Pinpoint the cell where the given text exists, returning its (x, y) midpoint coordinate. 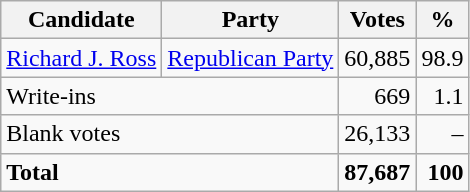
60,885 (378, 58)
669 (378, 96)
Richard J. Ross (82, 58)
100 (442, 172)
1.1 (442, 96)
26,133 (378, 134)
Party (250, 20)
Blank votes (170, 134)
Write-ins (170, 96)
98.9 (442, 58)
– (442, 134)
Candidate (82, 20)
Total (170, 172)
% (442, 20)
Republican Party (250, 58)
87,687 (378, 172)
Votes (378, 20)
